Determine the [X, Y] coordinate at the center of the cell enclosing the given text.  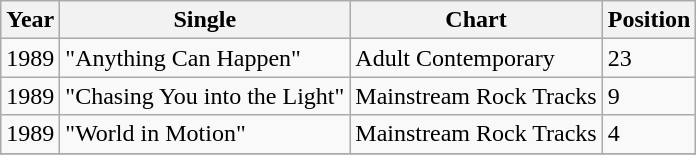
9 [649, 96]
Single [205, 20]
"World in Motion" [205, 134]
23 [649, 58]
Adult Contemporary [476, 58]
"Chasing You into the Light" [205, 96]
Position [649, 20]
4 [649, 134]
Chart [476, 20]
"Anything Can Happen" [205, 58]
Year [30, 20]
